Locate the cell with the specified text and output its [X, Y] center coordinate. 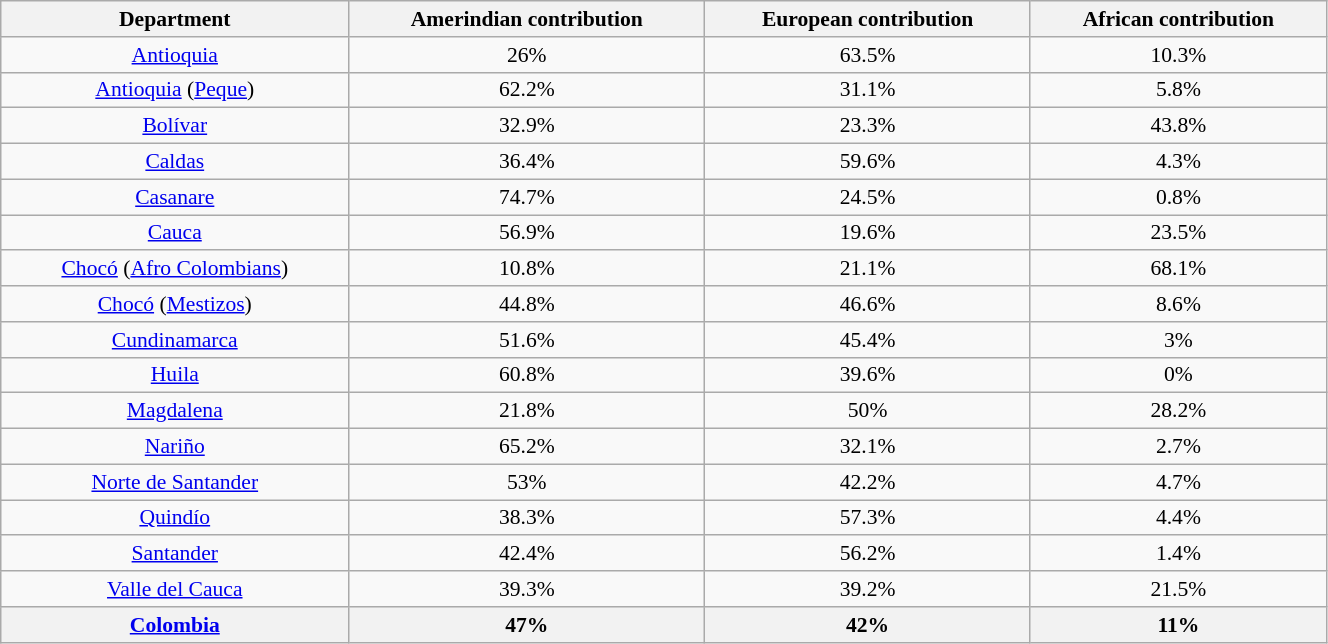
32.9% [527, 126]
51.6% [527, 340]
26% [527, 55]
Magdalena [175, 411]
Antioquia (Peque) [175, 90]
4.7% [1178, 482]
Cundinamarca [175, 340]
24.5% [868, 197]
Huila [175, 375]
0% [1178, 375]
3% [1178, 340]
45.4% [868, 340]
23.5% [1178, 233]
28.2% [1178, 411]
0.8% [1178, 197]
Department [175, 19]
21.8% [527, 411]
5.8% [1178, 90]
4.4% [1178, 518]
42.4% [527, 554]
38.3% [527, 518]
Caldas [175, 162]
56.2% [868, 554]
Chocó (Mestizos) [175, 304]
21.5% [1178, 589]
19.6% [868, 233]
36.4% [527, 162]
Quindío [175, 518]
Casanare [175, 197]
Amerindian contribution [527, 19]
Chocó (Afro Colombians) [175, 269]
10.8% [527, 269]
Santander [175, 554]
42% [868, 625]
4.3% [1178, 162]
11% [1178, 625]
European contribution [868, 19]
59.6% [868, 162]
31.1% [868, 90]
39.6% [868, 375]
74.7% [527, 197]
60.8% [527, 375]
63.5% [868, 55]
32.1% [868, 447]
56.9% [527, 233]
Bolívar [175, 126]
Nariño [175, 447]
Colombia [175, 625]
42.2% [868, 482]
68.1% [1178, 269]
62.2% [527, 90]
46.6% [868, 304]
65.2% [527, 447]
44.8% [527, 304]
Cauca [175, 233]
African contribution [1178, 19]
2.7% [1178, 447]
8.6% [1178, 304]
Norte de Santander [175, 482]
1.4% [1178, 554]
57.3% [868, 518]
Antioquia [175, 55]
47% [527, 625]
21.1% [868, 269]
Valle del Cauca [175, 589]
23.3% [868, 126]
39.2% [868, 589]
10.3% [1178, 55]
50% [868, 411]
43.8% [1178, 126]
53% [527, 482]
39.3% [527, 589]
